Locate the cell with the specified text and output its (X, Y) center coordinate. 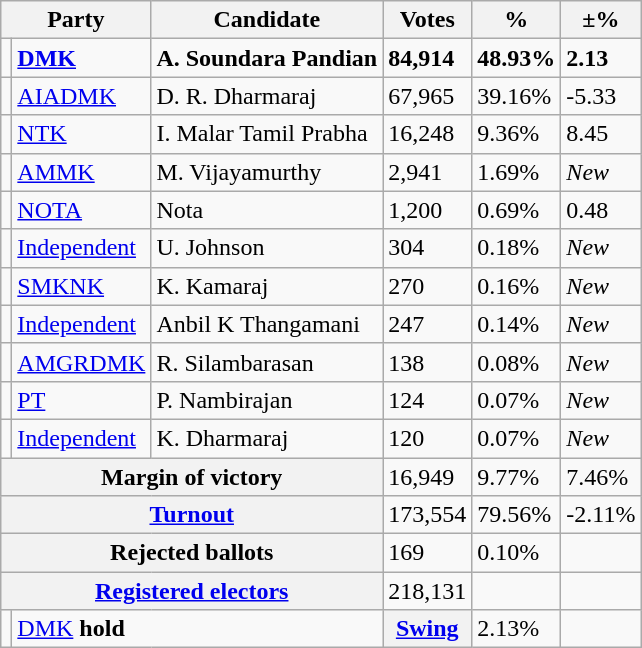
173,554 (428, 515)
2.13 (601, 58)
DMK (82, 58)
Nota (267, 210)
169 (428, 553)
R. Silambarasan (267, 362)
A. Soundara Pandian (267, 58)
Turnout (192, 515)
0.08% (516, 362)
16,248 (428, 134)
2.13% (516, 629)
120 (428, 438)
Margin of victory (192, 477)
DMK hold (198, 629)
P. Nambirajan (267, 400)
67,965 (428, 96)
9.77% (516, 477)
U. Johnson (267, 248)
AMGRDMK (82, 362)
-5.33 (601, 96)
D. R. Dharmaraj (267, 96)
Anbil K Thangamani (267, 324)
9.36% (516, 134)
304 (428, 248)
Votes (428, 20)
M. Vijayamurthy (267, 172)
1.69% (516, 172)
0.18% (516, 248)
±% (601, 20)
Registered electors (192, 591)
K. Kamaraj (267, 286)
AIADMK (82, 96)
16,949 (428, 477)
0.16% (516, 286)
48.93% (516, 58)
AMMK (82, 172)
247 (428, 324)
Rejected ballots (192, 553)
0.48 (601, 210)
7.46% (601, 477)
84,914 (428, 58)
124 (428, 400)
218,131 (428, 591)
Candidate (267, 20)
0.10% (516, 553)
NTK (82, 134)
K. Dharmaraj (267, 438)
Party (76, 20)
138 (428, 362)
39.16% (516, 96)
PT (82, 400)
I. Malar Tamil Prabha (267, 134)
1,200 (428, 210)
8.45 (601, 134)
0.69% (516, 210)
NOTA (82, 210)
SMKNK (82, 286)
0.14% (516, 324)
270 (428, 286)
79.56% (516, 515)
% (516, 20)
2,941 (428, 172)
Swing (428, 629)
-2.11% (601, 515)
